Scan for the cell matching the given text and deliver its (X, Y) coordinate at center. 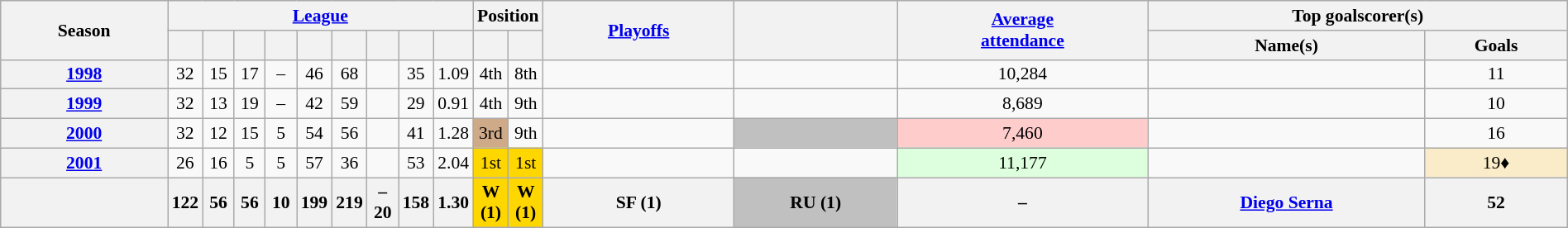
League (321, 16)
1.30 (453, 203)
42 (314, 104)
1.09 (453, 74)
Position (508, 16)
17 (250, 74)
Goals (1496, 45)
52 (1496, 203)
12 (218, 134)
219 (349, 203)
Top goalscorer(s) (1358, 16)
2000 (84, 134)
41 (417, 134)
13 (218, 104)
54 (314, 134)
122 (185, 203)
57 (314, 163)
46 (314, 74)
3rd (491, 134)
2.04 (453, 163)
199 (314, 203)
Season (84, 30)
1.28 (453, 134)
1999 (84, 104)
59 (349, 104)
26 (185, 163)
7,460 (1023, 134)
SF (1) (638, 203)
Diego Serna (1287, 203)
35 (417, 74)
Playoffs (638, 30)
8th (526, 74)
Average attendance (1023, 30)
11,177 (1023, 163)
53 (417, 163)
11 (1496, 74)
19 (250, 104)
–20 (383, 203)
68 (349, 74)
Name(s) (1287, 45)
36 (349, 163)
1998 (84, 74)
RU (1) (815, 203)
8,689 (1023, 104)
29 (417, 104)
2001 (84, 163)
10,284 (1023, 74)
0.91 (453, 104)
19♦ (1496, 163)
158 (417, 203)
